Extract the (X, Y) coordinate from the center of the cell holding the provided text.  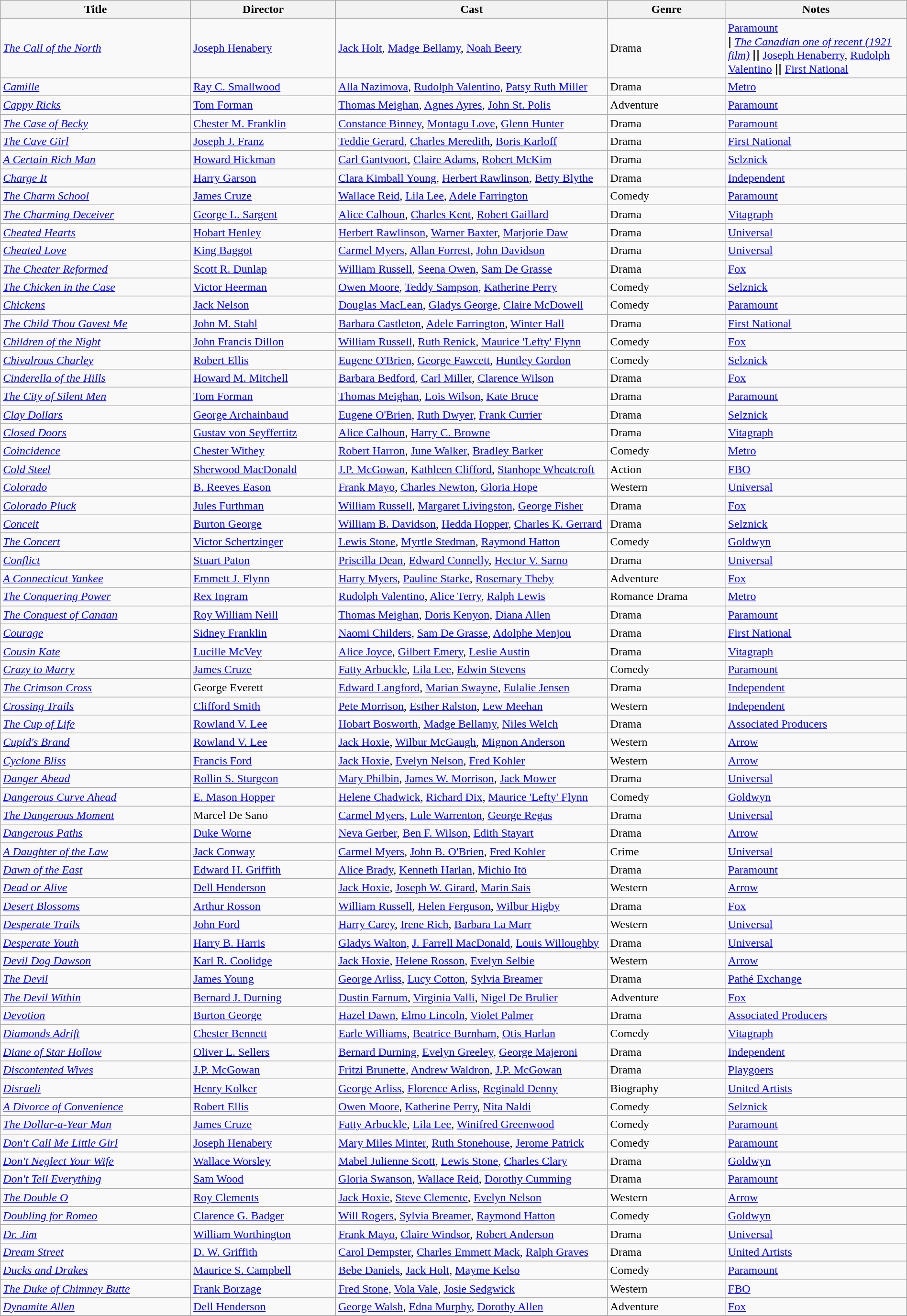
Clay Dollars (96, 415)
William B. Davidson, Hedda Hopper, Charles K. Gerrard (472, 524)
Harry Myers, Pauline Starke, Rosemary Theby (472, 578)
Cold Steel (96, 469)
Karl R. Coolidge (263, 961)
Colorado Pluck (96, 506)
Cappy Ricks (96, 105)
Hobart Henley (263, 232)
Rudolph Valentino, Alice Terry, Ralph Lewis (472, 597)
Danger Ahead (96, 779)
Discontented Wives (96, 1070)
Chester Bennett (263, 1034)
Herbert Rawlinson, Warner Baxter, Marjorie Daw (472, 232)
The Charm School (96, 196)
Chester M. Franklin (263, 123)
Crossing Trails (96, 706)
Dangerous Curve Ahead (96, 797)
Devotion (96, 1016)
The Conquest of Canaan (96, 615)
Stuart Paton (263, 560)
Crime (666, 852)
Eugene O'Brien, George Fawcett, Huntley Gordon (472, 360)
The Child Thou Gavest Me (96, 323)
Bernard Durning, Evelyn Greeley, George Majeroni (472, 1052)
George Arliss, Florence Arliss, Reginald Denny (472, 1088)
Diane of Star Hollow (96, 1052)
The Chicken in the Case (96, 287)
The City of Silent Men (96, 396)
Gladys Walton, J. Farrell MacDonald, Louis Willoughby (472, 942)
George Everett (263, 687)
Thomas Meighan, Lois Wilson, Kate Bruce (472, 396)
J.P. McGowan (263, 1070)
William Russell, Ruth Renick, Maurice 'Lefty' Flynn (472, 342)
John Francis Dillon (263, 342)
B. Reeves Eason (263, 487)
Carmel Myers, John B. O'Brien, Fred Kohler (472, 852)
Roy William Neill (263, 615)
Howard M. Mitchell (263, 378)
Cheated Love (96, 251)
Gloria Swanson, Wallace Reid, Dorothy Cumming (472, 1179)
Victor Heerman (263, 287)
Cheated Hearts (96, 232)
John M. Stahl (263, 323)
James Young (263, 979)
George Walsh, Edna Murphy, Dorothy Allen (472, 1307)
Dr. Jim (96, 1234)
The Devil Within (96, 997)
Cupid's Brand (96, 742)
William Russell, Margaret Livingston, George Fisher (472, 506)
Edward Langford, Marian Swayne, Eulalie Jensen (472, 687)
Desperate Youth (96, 942)
Fritzi Brunette, Andrew Waldron, J.P. McGowan (472, 1070)
Paramountǀ The Canadian one of recent (1921 film) ǀǀ Joseph Henaberry, Rudolph Valentino ǀǀ First National (816, 48)
The Cave Girl (96, 142)
Jack Hoxie, Evelyn Nelson, Fred Kohler (472, 761)
Desperate Trails (96, 924)
John Ford (263, 924)
Harry B. Harris (263, 942)
A Certain Rich Man (96, 160)
The Dollar-a-Year Man (96, 1125)
Teddie Gerard, Charles Meredith, Boris Karloff (472, 142)
Marcel De Sano (263, 815)
The Conquering Power (96, 597)
Jack Hoxie, Wilbur McGaugh, Mignon Anderson (472, 742)
Director (263, 10)
Bernard J. Durning (263, 997)
The Duke of Chimney Butte (96, 1288)
Thomas Meighan, Doris Kenyon, Diana Allen (472, 615)
J.P. McGowan, Kathleen Clifford, Stanhope Wheatcroft (472, 469)
Carol Dempster, Charles Emmett Mack, Ralph Graves (472, 1252)
Pete Morrison, Esther Ralston, Lew Meehan (472, 706)
Dream Street (96, 1252)
King Baggot (263, 251)
Oliver L. Sellers (263, 1052)
Mary Miles Minter, Ruth Stonehouse, Jerome Patrick (472, 1143)
Jack Nelson (263, 305)
Wallace Reid, Lila Lee, Adele Farrington (472, 196)
Constance Binney, Montagu Love, Glenn Hunter (472, 123)
Disraeli (96, 1088)
Frank Mayo, Charles Newton, Gloria Hope (472, 487)
Charge It (96, 178)
Rollin S. Sturgeon (263, 779)
Diamonds Adrift (96, 1034)
Joseph J. Franz (263, 142)
Emmett J. Flynn (263, 578)
Naomi Childers, Sam De Grasse, Adolphe Menjou (472, 633)
Frank Borzage (263, 1288)
George Archainbaud (263, 415)
Thomas Meighan, Agnes Ayres, John St. Polis (472, 105)
Cyclone Bliss (96, 761)
Roy Clements (263, 1197)
Jack Hoxie, Helene Rosson, Evelyn Selbie (472, 961)
Carmel Myers, Lule Warrenton, George Regas (472, 815)
Don't Neglect Your Wife (96, 1161)
Don't Tell Everything (96, 1179)
Howard Hickman (263, 160)
Hobart Bosworth, Madge Bellamy, Niles Welch (472, 724)
Desert Blossoms (96, 906)
Eugene O'Brien, Ruth Dwyer, Frank Currier (472, 415)
Chivalrous Charley (96, 360)
Jack Conway (263, 852)
Earle Williams, Beatrice Burnham, Otis Harlan (472, 1034)
Alice Calhoun, Charles Kent, Robert Gaillard (472, 214)
Title (96, 10)
Will Rogers, Sylvia Breamer, Raymond Hatton (472, 1216)
Alice Joyce, Gilbert Emery, Leslie Austin (472, 651)
D. W. Griffith (263, 1252)
Victor Schertzinger (263, 542)
Jules Furthman (263, 506)
Alice Calhoun, Harry C. Browne (472, 433)
The Dangerous Moment (96, 815)
The Crimson Cross (96, 687)
Henry Kolker (263, 1088)
Priscilla Dean, Edward Connelly, Hector V. Sarno (472, 560)
Robert Harron, June Walker, Bradley Barker (472, 451)
Courage (96, 633)
The Cheater Reformed (96, 269)
A Divorce of Convenience (96, 1106)
Owen Moore, Teddy Sampson, Katherine Perry (472, 287)
Carl Gantvoort, Claire Adams, Robert McKim (472, 160)
Fred Stone, Vola Vale, Josie Sedgwick (472, 1288)
Clara Kimball Young, Herbert Rawlinson, Betty Blythe (472, 178)
Hazel Dawn, Elmo Lincoln, Violet Palmer (472, 1016)
Romance Drama (666, 597)
Don't Call Me Little Girl (96, 1143)
Barbara Bedford, Carl Miller, Clarence Wilson (472, 378)
Conceit (96, 524)
Dead or Alive (96, 888)
Bebe Daniels, Jack Holt, Mayme Kelso (472, 1270)
Fatty Arbuckle, Lila Lee, Edwin Stevens (472, 669)
Chester Withey (263, 451)
Devil Dog Dawson (96, 961)
Dynamite Allen (96, 1307)
Gustav von Seyffertitz (263, 433)
Playgoers (816, 1070)
E. Mason Hopper (263, 797)
Jack Hoxie, Joseph W. Girard, Marin Sais (472, 888)
Carmel Myers, Allan Forrest, John Davidson (472, 251)
Lucille McVey (263, 651)
Conflict (96, 560)
Rex Ingram (263, 597)
Sidney Franklin (263, 633)
George L. Sargent (263, 214)
Duke Worne (263, 833)
Alice Brady, Kenneth Harlan, Michio Itō (472, 870)
Owen Moore, Katherine Perry, Nita Naldi (472, 1106)
Sam Wood (263, 1179)
The Cup of Life (96, 724)
Biography (666, 1088)
Children of the Night (96, 342)
Closed Doors (96, 433)
Action (666, 469)
The Charming Deceiver (96, 214)
Dangerous Paths (96, 833)
A Daughter of the Law (96, 852)
Lewis Stone, Myrtle Stedman, Raymond Hatton (472, 542)
George Arliss, Lucy Cotton, Sylvia Breamer (472, 979)
Maurice S. Campbell (263, 1270)
Mary Philbin, James W. Morrison, Jack Mower (472, 779)
Pathé Exchange (816, 979)
Crazy to Marry (96, 669)
Doubling for Romeo (96, 1216)
Scott R. Dunlap (263, 269)
Wallace Worsley (263, 1161)
Cinderella of the Hills (96, 378)
Arthur Rosson (263, 906)
William Worthington (263, 1234)
Ducks and Drakes (96, 1270)
The Devil (96, 979)
William Russell, Helen Ferguson, Wilbur Higby (472, 906)
Dustin Farnum, Virginia Valli, Nigel De Brulier (472, 997)
Notes (816, 10)
Coincidence (96, 451)
Clarence G. Badger (263, 1216)
Cousin Kate (96, 651)
Douglas MacLean, Gladys George, Claire McDowell (472, 305)
The Double O (96, 1197)
The Concert (96, 542)
Neva Gerber, Ben F. Wilson, Edith Stayart (472, 833)
Fatty Arbuckle, Lila Lee, Winifred Greenwood (472, 1125)
Harry Garson (263, 178)
Harry Carey, Irene Rich, Barbara La Marr (472, 924)
Jack Holt, Madge Bellamy, Noah Beery (472, 48)
The Call of the North (96, 48)
Helene Chadwick, Richard Dix, Maurice 'Lefty' Flynn (472, 797)
Dawn of the East (96, 870)
Ray C. Smallwood (263, 87)
Alla Nazimova, Rudolph Valentino, Patsy Ruth Miller (472, 87)
Mabel Julienne Scott, Lewis Stone, Charles Clary (472, 1161)
Chickens (96, 305)
Jack Hoxie, Steve Clemente, Evelyn Nelson (472, 1197)
Barbara Castleton, Adele Farrington, Winter Hall (472, 323)
Genre (666, 10)
Edward H. Griffith (263, 870)
Cast (472, 10)
Frank Mayo, Claire Windsor, Robert Anderson (472, 1234)
William Russell, Seena Owen, Sam De Grasse (472, 269)
Francis Ford (263, 761)
Colorado (96, 487)
A Connecticut Yankee (96, 578)
Camille (96, 87)
The Case of Becky (96, 123)
Clifford Smith (263, 706)
Sherwood MacDonald (263, 469)
